Search for the cell housing the specified text and yield its [X, Y] center coordinate. 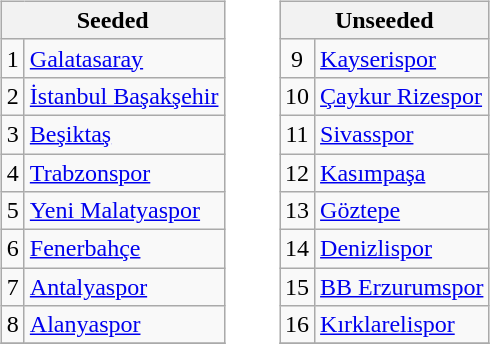
13 [298, 211]
Fenerbahçe [124, 249]
14 [298, 249]
Göztepe [402, 211]
Yeni Malatyaspor [124, 211]
Beşiktaş [124, 134]
İstanbul Başakşehir [124, 96]
Unseeded [384, 20]
12 [298, 173]
Antalyaspor [124, 287]
Kayserispor [402, 58]
5 [12, 211]
2 [12, 96]
Kasımpaşa [402, 173]
7 [12, 287]
16 [298, 325]
Kırklarelispor [402, 325]
BB Erzurumspor [402, 287]
8 [12, 325]
9 [298, 58]
11 [298, 134]
Seeded [112, 20]
10 [298, 96]
Alanyaspor [124, 325]
Sivasspor [402, 134]
4 [12, 173]
Denizlispor [402, 249]
Galatasaray [124, 58]
Trabzonspor [124, 173]
3 [12, 134]
6 [12, 249]
15 [298, 287]
Çaykur Rizespor [402, 96]
1 [12, 58]
